Scan for the cell matching the given text and deliver its [x, y] coordinate at center. 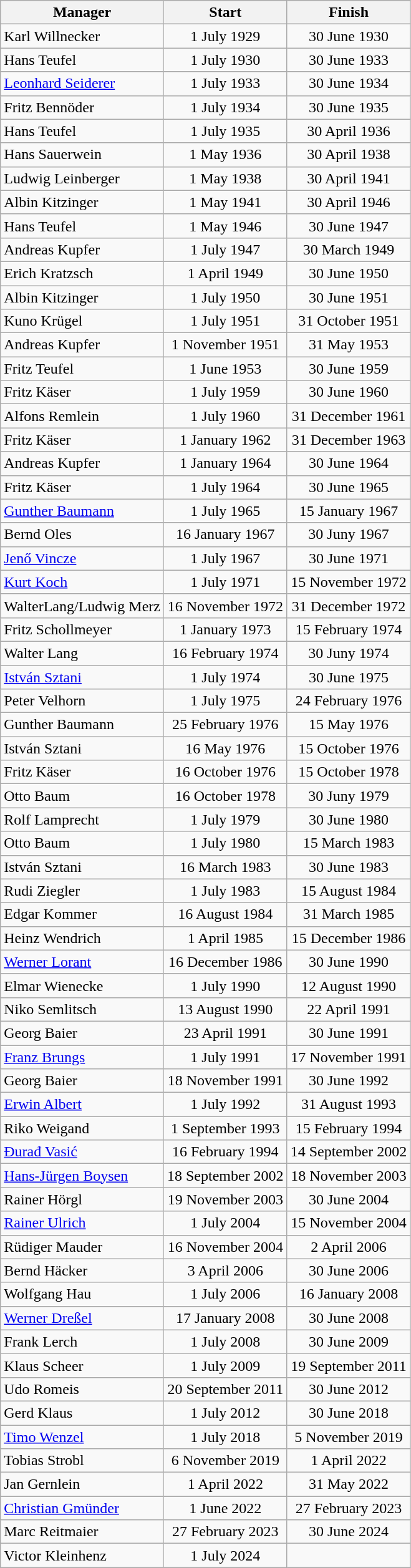
1 July 1964 [225, 487]
1 July 2009 [225, 1365]
30 June 1934 [349, 84]
1 April 1985 [225, 938]
5 November 2019 [349, 1436]
Edgar Kommer [82, 914]
2 April 2006 [349, 1247]
3 April 2006 [225, 1270]
30 June 1983 [349, 867]
1 September 1993 [225, 1128]
1 July 1935 [225, 131]
16 November 2004 [225, 1247]
16 October 1976 [225, 772]
16 January 2008 [349, 1294]
31 December 1961 [349, 416]
15 May 1976 [349, 725]
30 Juny 1967 [349, 535]
Kuno Krügel [82, 321]
30 Juny 1979 [349, 796]
1 May 1946 [225, 226]
31 October 1951 [349, 321]
Elmar Wienecke [82, 985]
1 July 1965 [225, 511]
16 January 1967 [225, 535]
1 January 1962 [225, 440]
1 July 2018 [225, 1436]
Jenő Vincze [82, 558]
19 September 2011 [349, 1365]
1 July 1951 [225, 321]
30 April 1946 [349, 202]
30 March 1949 [349, 249]
17 November 1991 [349, 1057]
Ludwig Leinberger [82, 178]
1 January 1964 [225, 463]
18 November 1991 [225, 1081]
Erich Kratzsch [82, 273]
Erwin Albert [82, 1105]
Fritz Bennöder [82, 107]
23 April 1991 [225, 1033]
30 June 1959 [349, 369]
15 February 1974 [349, 629]
Karl Willnecker [82, 36]
16 December 1986 [225, 962]
30 June 1990 [349, 962]
1 July 1950 [225, 298]
1 July 1974 [225, 677]
1 July 1983 [225, 891]
16 February 1994 [225, 1152]
1 July 1929 [225, 36]
30 June 1947 [349, 226]
25 February 1976 [225, 725]
1 July 1947 [225, 249]
16 March 1983 [225, 867]
17 January 2008 [225, 1318]
1 July 2004 [225, 1223]
Victor Kleinhenz [82, 1556]
13 August 1990 [225, 1009]
22 April 1991 [349, 1009]
Peter Velhorn [82, 701]
Gerd Klaus [82, 1413]
15 January 1967 [349, 511]
31 August 1993 [349, 1105]
30 June 2024 [349, 1532]
Manager [82, 12]
Franz Brungs [82, 1057]
1 July 1990 [225, 985]
15 November 1972 [349, 582]
1 July 2006 [225, 1294]
Đurađ Vasić [82, 1152]
Timo Wenzel [82, 1436]
Bernd Häcker [82, 1270]
1 January 1973 [225, 629]
Alfons Remlein [82, 416]
19 November 2003 [225, 1199]
12 August 1990 [349, 985]
Bernd Oles [82, 535]
1 July 1980 [225, 843]
1 July 1930 [225, 60]
WalterLang/Ludwig Merz [82, 606]
24 February 1976 [349, 701]
1 July 1960 [225, 416]
16 May 1976 [225, 748]
30 June 1992 [349, 1081]
16 November 1972 [225, 606]
31 May 2022 [349, 1484]
30 June 1930 [349, 36]
1 May 1941 [225, 202]
Start [225, 12]
1 November 1951 [225, 345]
30 June 2008 [349, 1318]
15 August 1984 [349, 891]
30 April 1936 [349, 131]
16 February 1974 [225, 653]
15 October 1976 [349, 748]
Kurt Koch [82, 582]
16 October 1978 [225, 796]
30 June 2006 [349, 1270]
Hans-Jürgen Boysen [82, 1176]
Jan Gernlein [82, 1484]
Fritz Schollmeyer [82, 629]
1 July 1991 [225, 1057]
30 June 1960 [349, 392]
Werner Lorant [82, 962]
Leonhard Seiderer [82, 84]
Finish [349, 12]
1 April 1949 [225, 273]
30 April 1941 [349, 178]
6 November 2019 [225, 1461]
15 November 2004 [349, 1223]
Tobias Strobl [82, 1461]
14 September 2002 [349, 1152]
15 February 1994 [349, 1128]
20 September 2011 [225, 1389]
Rainer Hörgl [82, 1199]
15 March 1983 [349, 843]
30 June 1965 [349, 487]
Werner Dreßel [82, 1318]
31 May 1953 [349, 345]
Rainer Ulrich [82, 1223]
Walter Lang [82, 653]
1 July 2008 [225, 1342]
30 June 2004 [349, 1199]
Rudi Ziegler [82, 891]
1 July 1967 [225, 558]
Niko Semlitsch [82, 1009]
Heinz Wendrich [82, 938]
30 June 2012 [349, 1389]
Marc Reitmaier [82, 1532]
30 June 1935 [349, 107]
Christian Gmünder [82, 1508]
30 June 2018 [349, 1413]
1 July 1992 [225, 1105]
1 July 1975 [225, 701]
31 December 1963 [349, 440]
30 June 1964 [349, 463]
30 June 1933 [349, 60]
1 May 1938 [225, 178]
Fritz Teufel [82, 369]
31 March 1985 [349, 914]
1 July 1971 [225, 582]
Frank Lerch [82, 1342]
16 August 1984 [225, 914]
30 June 1951 [349, 298]
30 June 1980 [349, 820]
Rolf Lamprecht [82, 820]
1 July 1933 [225, 84]
1 July 2024 [225, 1556]
15 October 1978 [349, 772]
30 June 1991 [349, 1033]
18 September 2002 [225, 1176]
30 Juny 1974 [349, 653]
15 December 1986 [349, 938]
1 June 1953 [225, 369]
Hans Sauerwein [82, 155]
1 July 1979 [225, 820]
Klaus Scheer [82, 1365]
1 July 2012 [225, 1413]
Wolfgang Hau [82, 1294]
Rüdiger Mauder [82, 1247]
30 June 2009 [349, 1342]
18 November 2003 [349, 1176]
1 May 1936 [225, 155]
30 April 1938 [349, 155]
30 June 1975 [349, 677]
30 June 1950 [349, 273]
Riko Weigand [82, 1128]
31 December 1972 [349, 606]
1 June 2022 [225, 1508]
Udo Romeis [82, 1389]
1 July 1959 [225, 392]
30 June 1971 [349, 558]
1 July 1934 [225, 107]
